From the cell containing the given text, extract its center point as (x, y) coordinate. 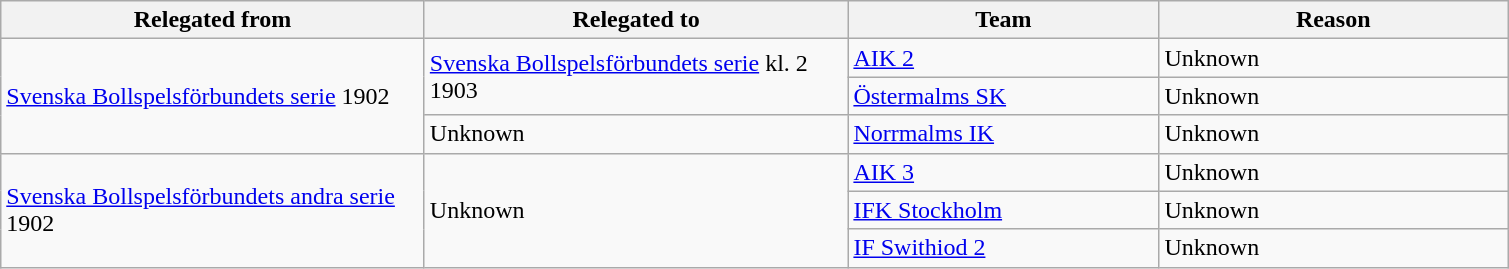
Reason (1334, 20)
Relegated from (213, 20)
Svenska Bollspelsförbundets serie kl. 2 1903 (636, 77)
Svenska Bollspelsförbundets serie 1902 (213, 96)
Östermalms SK (1004, 96)
Svenska Bollspelsförbundets andra serie 1902 (213, 210)
IF Swithiod 2 (1004, 248)
Relegated to (636, 20)
Team (1004, 20)
Norrmalms IK (1004, 134)
IFK Stockholm (1004, 210)
AIK 3 (1004, 172)
AIK 2 (1004, 58)
